Provide the [x, y] coordinate of the cell's center where the given text is located.  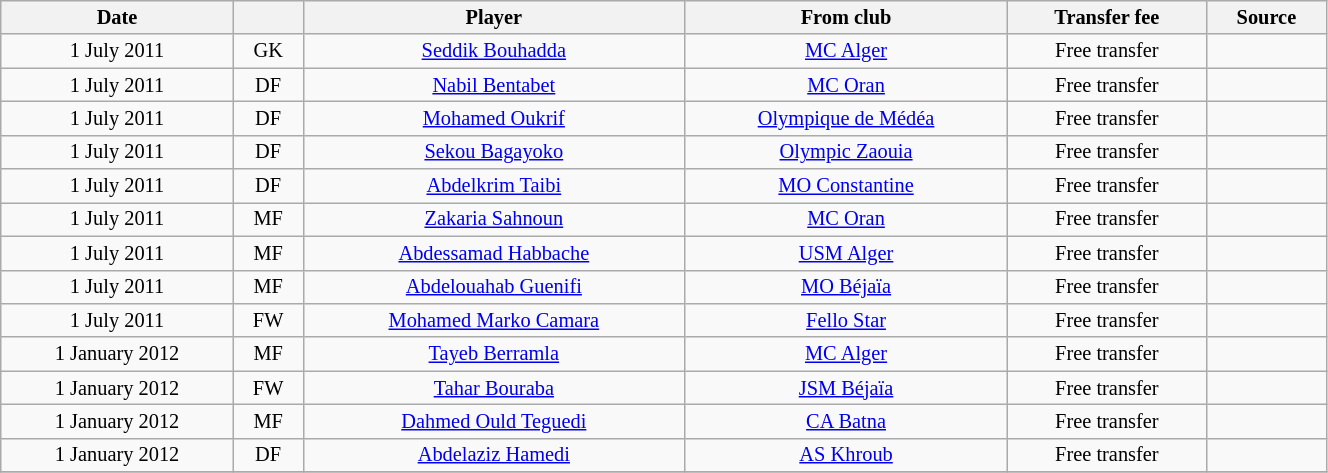
Abdelkrim Taibi [494, 186]
Mohamed Oukrif [494, 118]
Abdelouahab Guenifi [494, 287]
Abdelaziz Hamedi [494, 455]
MO Béjaïa [846, 287]
Tayeb Berramla [494, 354]
Source [1266, 17]
Abdessamad Habbache [494, 253]
Mohamed Marko Camara [494, 320]
Player [494, 17]
Sekou Bagayoko [494, 152]
Nabil Bentabet [494, 85]
Zakaria Sahnoun [494, 219]
CA Batna [846, 421]
Olympique de Médéa [846, 118]
Seddik Bouhadda [494, 51]
From club [846, 17]
Tahar Bouraba [494, 388]
USM Alger [846, 253]
JSM Béjaïa [846, 388]
AS Khroub [846, 455]
Olympic Zaouia [846, 152]
Dahmed Ould Teguedi [494, 421]
Transfer fee [1106, 17]
Date [118, 17]
GK [268, 51]
MO Constantine [846, 186]
Fello Star [846, 320]
